Detect which cell encompasses the target text, then output its (X, Y) center coordinate. 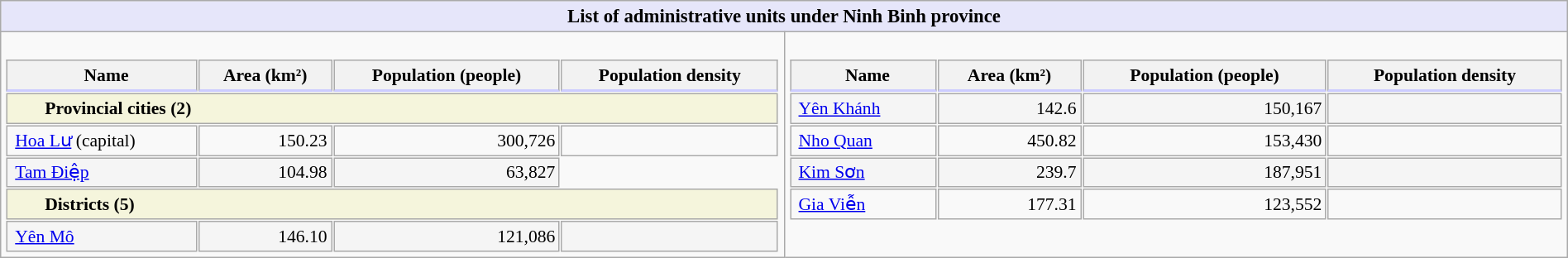
Yên Mô (103, 236)
150,167 (1204, 107)
Nho Quan (863, 141)
153,430 (1204, 141)
104.98 (265, 172)
177.31 (1010, 203)
Yên Khánh (863, 107)
239.7 (1010, 172)
Provincial cities (2) (392, 107)
Districts (5) (392, 203)
63,827 (447, 172)
121,086 (447, 236)
187,951 (1204, 172)
150.23 (265, 141)
123,552 (1204, 203)
142.6 (1010, 107)
Hoa Lư (capital) (103, 141)
300,726 (447, 141)
Kim Sơn (863, 172)
Tam Điệp (103, 172)
146.10 (265, 236)
Name Area (km²) Population (people) Population density Yên Khánh 142.6 150,167 Nho Quan 450.82 153,430 Kim Sơn 239.7 187,951 Gia Viễn 177.31 123,552 (1176, 144)
450.82 (1010, 141)
Gia Viễn (863, 203)
List of administrative units under Ninh Binh province (784, 17)
